Return (x, y) of the center of cell containing provided text 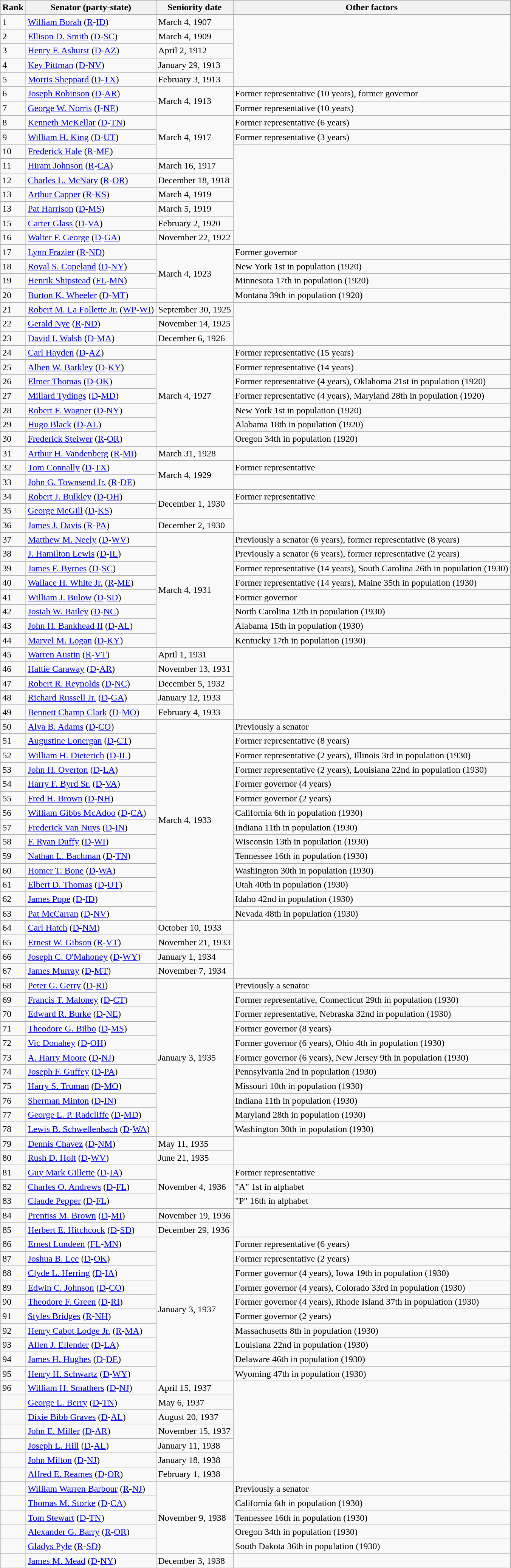
James M. Mead (D-NY) (91, 1561)
Idaho 42nd in population (1930) (372, 899)
12 (13, 180)
March 4, 1909 (195, 36)
Former representative (10 years) (372, 108)
Previously a senator (6 years), former representative (8 years) (372, 540)
53 (13, 770)
Clyde L. Herring (D-IA) (91, 1273)
94 (13, 1359)
March 4, 1931 (195, 590)
Augustine Lonergan (D-CT) (91, 741)
Carl Hatch (D-NM) (91, 928)
Robert M. La Follette Jr. (WP-WI) (91, 309)
January 12, 1933 (195, 698)
James Murray (D-MT) (91, 971)
Minnesota 17th in population (1920) (372, 281)
22 (13, 324)
75 (13, 1086)
57 (13, 827)
Former governor (6 years), Ohio 4th in population (1930) (372, 1043)
48 (13, 698)
Bennett Champ Clark (D-MO) (91, 712)
Lewis B. Schwellenbach (D-WA) (91, 1129)
Millard Tydings (D-MD) (91, 396)
Henry F. Ashurst (D-AZ) (91, 51)
November 4, 1936 (195, 1187)
March 4, 1929 (195, 475)
November 9, 1938 (195, 1517)
Former representative (15 years) (372, 353)
49 (13, 712)
56 (13, 813)
Hugo Black (D-AL) (91, 425)
James F. Byrnes (D-SC) (91, 568)
Pat Harrison (D-MS) (91, 209)
81 (13, 1172)
Maryland 28th in population (1930) (372, 1115)
73 (13, 1057)
Alabama 15th in population (1930) (372, 626)
23 (13, 338)
59 (13, 856)
93 (13, 1345)
Walter F. George (D-GA) (91, 238)
71 (13, 1028)
Allen J. Ellender (D-LA) (91, 1345)
Matthew M. Neely (D-WV) (91, 540)
December 1, 1930 (195, 504)
43 (13, 626)
83 (13, 1201)
January 1, 1934 (195, 957)
29 (13, 425)
Henry H. Schwartz (D-WY) (91, 1374)
Robert R. Reynolds (D-NC) (91, 683)
Kentucky 17th in population (1930) (372, 640)
Tom Stewart (D-TN) (91, 1517)
George L. P. Radcliffe (D-MD) (91, 1115)
November 14, 1925 (195, 324)
11 (13, 165)
36 (13, 525)
74 (13, 1072)
17 (13, 252)
Former representative, Nebraska 32nd in population (1930) (372, 1014)
J. Hamilton Lewis (D-IL) (91, 554)
March 4, 1913 (195, 101)
Warren Austin (R-VT) (91, 655)
78 (13, 1129)
40 (13, 583)
Former governor (4 years), Iowa 19th in population (1930) (372, 1273)
52 (13, 755)
32 (13, 468)
Oregon 34th in population (1930) (372, 1532)
January 18, 1938 (195, 1460)
47 (13, 683)
Nathan L. Bachman (D-TN) (91, 856)
44 (13, 640)
Henrik Shipstead (FL-MN) (91, 281)
25 (13, 367)
9 (13, 137)
Ernest Lundeen (FL-MN) (91, 1244)
Former representative (14 years), Maine 35th in population (1930) (372, 583)
Arthur Capper (R-KS) (91, 195)
28 (13, 410)
Joseph L. Hill (D-AL) (91, 1446)
Former governor (4 years), Colorado 33rd in population (1930) (372, 1287)
27 (13, 396)
Alexander G. Barry (R-OR) (91, 1532)
85 (13, 1230)
Key Pittman (D-NV) (91, 65)
30 (13, 439)
Charles L. McNary (R-OR) (91, 180)
April 2, 1912 (195, 51)
April 15, 1937 (195, 1388)
Pennsylvania 2nd in population (1930) (372, 1072)
Peter G. Gerry (D-RI) (91, 985)
William H. King (D-UT) (91, 137)
Robert J. Bulkley (D-OH) (91, 496)
80 (13, 1158)
61 (13, 885)
Louisiana 22nd in population (1930) (372, 1345)
55 (13, 798)
Joseph Robinson (D-AR) (91, 94)
Robert F. Wagner (D-NY) (91, 410)
Utah 40th in population (1930) (372, 885)
December 6, 1926 (195, 338)
Wisconsin 13th in population (1930) (372, 841)
February 4, 1933 (195, 712)
February 2, 1920 (195, 223)
Arthur H. Vandenberg (R-MI) (91, 453)
James H. Hughes (D-DE) (91, 1359)
45 (13, 655)
George L. Berry (D-TN) (91, 1403)
Former governor (6 years), New Jersey 9th in population (1930) (372, 1057)
November 13, 1931 (195, 669)
Joseph C. O'Mahoney (D-WY) (91, 957)
Alva B. Adams (D-CO) (91, 727)
Kenneth McKellar (D-TN) (91, 122)
34 (13, 496)
6 (13, 94)
1 (13, 22)
37 (13, 540)
William Gibbs McAdoo (D-CA) (91, 813)
Former representative (2 years), Louisiana 22nd in population (1930) (372, 770)
William H. Smathers (D-NJ) (91, 1388)
Elmer Thomas (D-OK) (91, 381)
Rush D. Holt (D-WV) (91, 1158)
Tom Connally (D-TX) (91, 468)
68 (13, 985)
46 (13, 669)
87 (13, 1259)
Carl Hayden (D-AZ) (91, 353)
Former representative (4 years), Maryland 28th in population (1920) (372, 396)
March 31, 1928 (195, 453)
Elbert D. Thomas (D-UT) (91, 885)
Hiram Johnson (R-CA) (91, 165)
10 (13, 151)
Francis T. Maloney (D-CT) (91, 1000)
96 (13, 1388)
January 11, 1938 (195, 1446)
Seniority date (195, 8)
March 5, 1919 (195, 209)
James Pope (D-ID) (91, 899)
Harry F. Byrd Sr. (D-VA) (91, 784)
18 (13, 266)
John H. Overton (D-LA) (91, 770)
41 (13, 597)
Montana 39th in population (1920) (372, 295)
39 (13, 568)
William H. Dieterich (D-IL) (91, 755)
Gladys Pyle (R-SD) (91, 1546)
March 4, 1933 (195, 820)
Pat McCarran (D-NV) (91, 914)
John Milton (D-NJ) (91, 1460)
Morris Sheppard (D-TX) (91, 79)
December 5, 1932 (195, 683)
William J. Bulow (D-SD) (91, 597)
February 3, 1913 (195, 79)
Rank (13, 8)
Alfred E. Reames (D-OR) (91, 1474)
Dixie Bibb Graves (D-AL) (91, 1417)
51 (13, 741)
Theodore F. Green (D-RI) (91, 1302)
Former governor (4 years) (372, 784)
Josiah W. Bailey (D-NC) (91, 611)
21 (13, 309)
Oregon 34th in population (1920) (372, 439)
Edward R. Burke (D-NE) (91, 1014)
5 (13, 79)
7 (13, 108)
3 (13, 51)
Sherman Minton (D-IN) (91, 1101)
F. Ryan Duffy (D-WI) (91, 841)
95 (13, 1374)
Missouri 10th in population (1930) (372, 1086)
November 22, 1922 (195, 238)
26 (13, 381)
Thomas M. Storke (D-CA) (91, 1503)
33 (13, 482)
50 (13, 727)
March 4, 1923 (195, 274)
Former representative, Connecticut 29th in population (1930) (372, 1000)
88 (13, 1273)
"A" 1st in alphabet (372, 1187)
August 20, 1937 (195, 1417)
January 29, 1913 (195, 65)
91 (13, 1316)
December 2, 1930 (195, 525)
February 1, 1938 (195, 1474)
Wallace H. White Jr. (R-ME) (91, 583)
92 (13, 1330)
March 4, 1907 (195, 22)
Burton K. Wheeler (D-MT) (91, 295)
December 18, 1918 (195, 180)
70 (13, 1014)
Nevada 48th in population (1930) (372, 914)
Former governor (4 years), Rhode Island 37th in population (1930) (372, 1302)
Carter Glass (D-VA) (91, 223)
Hattie Caraway (D-AR) (91, 669)
Alben W. Barkley (D-KY) (91, 367)
Fred H. Brown (D-NH) (91, 798)
Ernest W. Gibson (R-VT) (91, 942)
Senator (party-state) (91, 8)
90 (13, 1302)
Dennis Chavez (D-NM) (91, 1144)
September 30, 1925 (195, 309)
64 (13, 928)
John H. Bankhead II (D-AL) (91, 626)
Charles O. Andrews (D-FL) (91, 1187)
November 19, 1936 (195, 1215)
Lynn Frazier (R-ND) (91, 252)
89 (13, 1287)
8 (13, 122)
Guy Mark Gillette (D-IA) (91, 1172)
84 (13, 1215)
Royal S. Copeland (D-NY) (91, 266)
Edwin C. Johnson (D-CO) (91, 1287)
Gerald Nye (R-ND) (91, 324)
Wyoming 47th in population (1930) (372, 1374)
66 (13, 957)
Former representative (3 years) (372, 137)
Homer T. Bone (D-WA) (91, 870)
Styles Bridges (R-NH) (91, 1316)
Herbert E. Hitchcock (D-SD) (91, 1230)
65 (13, 942)
October 10, 1933 (195, 928)
58 (13, 841)
77 (13, 1115)
Joseph F. Guffey (D-PA) (91, 1072)
Former governor (8 years) (372, 1028)
William Borah (R-ID) (91, 22)
A. Harry Moore (D-NJ) (91, 1057)
March 16, 1917 (195, 165)
16 (13, 238)
November 21, 1933 (195, 942)
Former representative (4 years), Oklahoma 21st in population (1920) (372, 381)
19 (13, 281)
"P" 16th in alphabet (372, 1201)
Former representative (14 years), South Carolina 26th in population (1930) (372, 568)
72 (13, 1043)
November 15, 1937 (195, 1431)
March 4, 1919 (195, 195)
George W. Norris (I-NE) (91, 108)
Massachusetts 8th in population (1930) (372, 1330)
March 4, 1927 (195, 396)
Frederick Van Nuys (D-IN) (91, 827)
38 (13, 554)
Former representative (10 years), former governor (372, 94)
63 (13, 914)
79 (13, 1144)
January 3, 1937 (195, 1309)
15 (13, 223)
Joshua B. Lee (D-OK) (91, 1259)
24 (13, 353)
Richard Russell Jr. (D-GA) (91, 698)
Ellison D. Smith (D-SC) (91, 36)
Delaware 46th in population (1930) (372, 1359)
69 (13, 1000)
South Dakota 36th in population (1930) (372, 1546)
Claude Pepper (D-FL) (91, 1201)
Previously a senator (6 years), former representative (2 years) (372, 554)
George McGill (D-KS) (91, 511)
4 (13, 65)
42 (13, 611)
North Carolina 12th in population (1930) (372, 611)
January 3, 1935 (195, 1057)
John E. Miller (D-AR) (91, 1431)
35 (13, 511)
Former representative (14 years) (372, 367)
Vic Donahey (D-OH) (91, 1043)
Henry Cabot Lodge Jr. (R-MA) (91, 1330)
60 (13, 870)
March 4, 1917 (195, 137)
David I. Walsh (D-MA) (91, 338)
54 (13, 784)
Frederick Steiwer (R-OR) (91, 439)
May 11, 1935 (195, 1144)
William Warren Barbour (R-NJ) (91, 1489)
2 (13, 36)
Alabama 18th in population (1920) (372, 425)
May 6, 1937 (195, 1403)
Marvel M. Logan (D-KY) (91, 640)
Harry S. Truman (D-MO) (91, 1086)
June 21, 1935 (195, 1158)
Other factors (372, 8)
67 (13, 971)
Former representative (2 years), Illinois 3rd in population (1930) (372, 755)
Former representative (8 years) (372, 741)
62 (13, 899)
November 7, 1934 (195, 971)
James J. Davis (R-PA) (91, 525)
82 (13, 1187)
86 (13, 1244)
Theodore G. Bilbo (D-MS) (91, 1028)
Frederick Hale (R-ME) (91, 151)
76 (13, 1101)
December 29, 1936 (195, 1230)
Former representative (2 years) (372, 1259)
December 3, 1938 (195, 1561)
Prentiss M. Brown (D-MI) (91, 1215)
John G. Townsend Jr. (R-DE) (91, 482)
April 1, 1931 (195, 655)
31 (13, 453)
20 (13, 295)
